Return the (x, y) coordinate for the center point of the cell that contains the specified text.  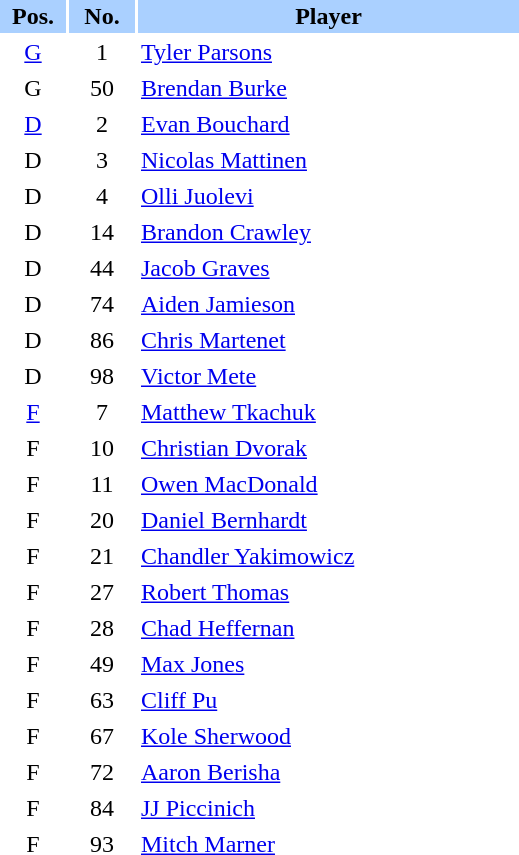
27 (102, 592)
No. (102, 16)
11 (102, 484)
Brandon Crawley (328, 232)
20 (102, 520)
Chad Heffernan (328, 628)
4 (102, 196)
Chandler Yakimowicz (328, 556)
50 (102, 88)
86 (102, 340)
67 (102, 736)
Olli Juolevi (328, 196)
Cliff Pu (328, 700)
21 (102, 556)
2 (102, 124)
Max Jones (328, 664)
Player (328, 16)
Chris Martenet (328, 340)
Evan Bouchard (328, 124)
Victor Mete (328, 376)
49 (102, 664)
Brendan Burke (328, 88)
1 (102, 52)
7 (102, 412)
63 (102, 700)
JJ Piccinich (328, 808)
Aaron Berisha (328, 772)
Matthew Tkachuk (328, 412)
Nicolas Mattinen (328, 160)
Kole Sherwood (328, 736)
Daniel Bernhardt (328, 520)
28 (102, 628)
10 (102, 448)
14 (102, 232)
Owen MacDonald (328, 484)
Pos. (33, 16)
Aiden Jamieson (328, 304)
98 (102, 376)
Robert Thomas (328, 592)
74 (102, 304)
84 (102, 808)
3 (102, 160)
Christian Dvorak (328, 448)
Tyler Parsons (328, 52)
Jacob Graves (328, 268)
72 (102, 772)
44 (102, 268)
